Return (X, Y) of the center of cell containing provided text 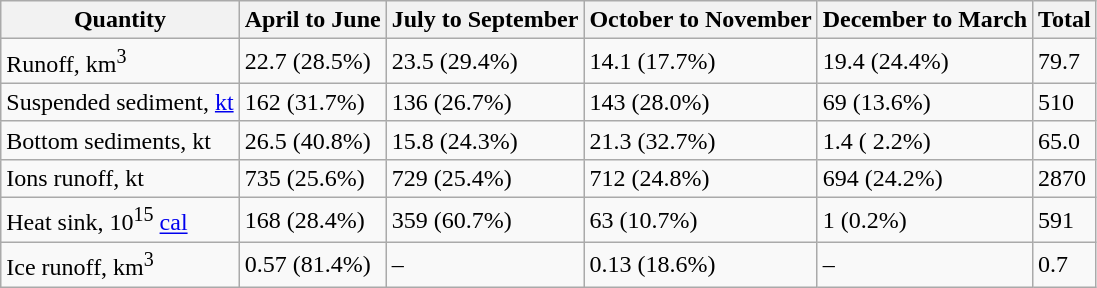
14.1 (17.7%) (700, 62)
510 (1065, 102)
0.7 (1065, 264)
26.5 (40.8%) (312, 140)
22.7 (28.5%) (312, 62)
Suspended sediment, kt (120, 102)
694 (24.2%) (924, 178)
168 (28.4%) (312, 220)
21.3 (32.7%) (700, 140)
712 (24.8%) (700, 178)
729 (25.4%) (485, 178)
April to June (312, 20)
2870 (1065, 178)
Total (1065, 20)
October to November (700, 20)
Bottom sediments, kt (120, 140)
15.8 (24.3%) (485, 140)
19.4 (24.4%) (924, 62)
December to March (924, 20)
1.4 ( 2.2%) (924, 140)
359 (60.7%) (485, 220)
July to September (485, 20)
Ions runoff, kt (120, 178)
65.0 (1065, 140)
Ice runoff, km3 (120, 264)
Runoff, km3 (120, 62)
Heat sink, 1015 cal (120, 220)
162 (31.7%) (312, 102)
69 (13.6%) (924, 102)
0.13 (18.6%) (700, 264)
143 (28.0%) (700, 102)
Quantity (120, 20)
79.7 (1065, 62)
735 (25.6%) (312, 178)
23.5 (29.4%) (485, 62)
591 (1065, 220)
1 (0.2%) (924, 220)
136 (26.7%) (485, 102)
63 (10.7%) (700, 220)
0.57 (81.4%) (312, 264)
